Return the [x, y] coordinate for the center point of the cell that contains the specified text.  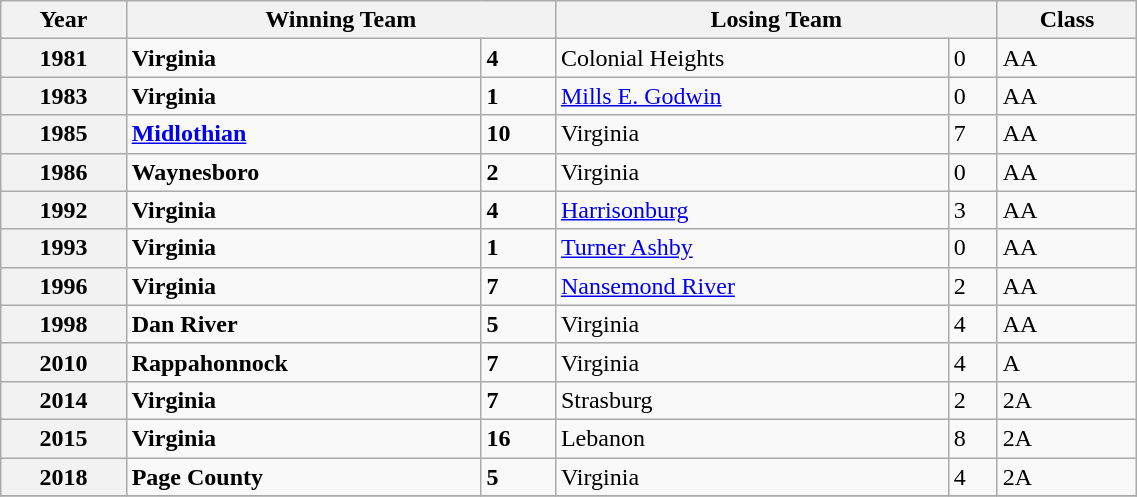
16 [518, 438]
2010 [64, 362]
1998 [64, 324]
Rappahonnock [304, 362]
Turner Ashby [752, 248]
Year [64, 20]
Mills E. Godwin [752, 96]
1986 [64, 172]
Winning Team [340, 20]
1985 [64, 134]
Colonial Heights [752, 58]
Page County [304, 477]
Class [1067, 20]
2018 [64, 477]
8 [972, 438]
Dan River [304, 324]
1992 [64, 210]
2015 [64, 438]
Midlothian [304, 134]
1981 [64, 58]
10 [518, 134]
Harrisonburg [752, 210]
A [1067, 362]
1996 [64, 286]
Lebanon [752, 438]
3 [972, 210]
2014 [64, 400]
1993 [64, 248]
Strasburg [752, 400]
Nansemond River [752, 286]
Waynesboro [304, 172]
1983 [64, 96]
Losing Team [776, 20]
